Provide the (X, Y) coordinate of the cell's center where the given text is located.  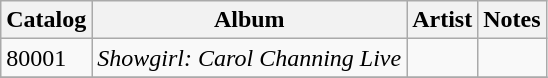
Album (250, 20)
Catalog (46, 20)
Showgirl: Carol Channing Live (250, 58)
80001 (46, 58)
Notes (512, 20)
Artist (442, 20)
